Provide the (X, Y) coordinate of the cell's center where the given text is located.  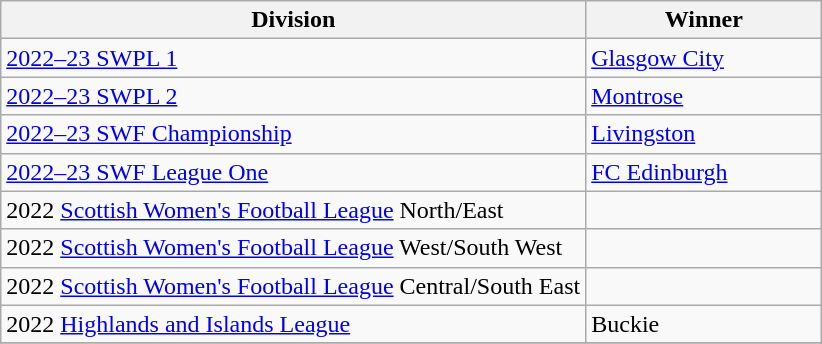
2022–23 SWPL 1 (294, 58)
2022 Scottish Women's Football League Central/South East (294, 286)
2022–23 SWF League One (294, 172)
2022–23 SWF Championship (294, 134)
2022 Scottish Women's Football League West/South West (294, 248)
FC Edinburgh (704, 172)
Winner (704, 20)
2022 Highlands and Islands League (294, 324)
Montrose (704, 96)
Division (294, 20)
2022 Scottish Women's Football League North/East (294, 210)
2022–23 SWPL 2 (294, 96)
Glasgow City (704, 58)
Buckie (704, 324)
Livingston (704, 134)
